For the text-containing cell, return its midpoint in [x, y] coordinate format. 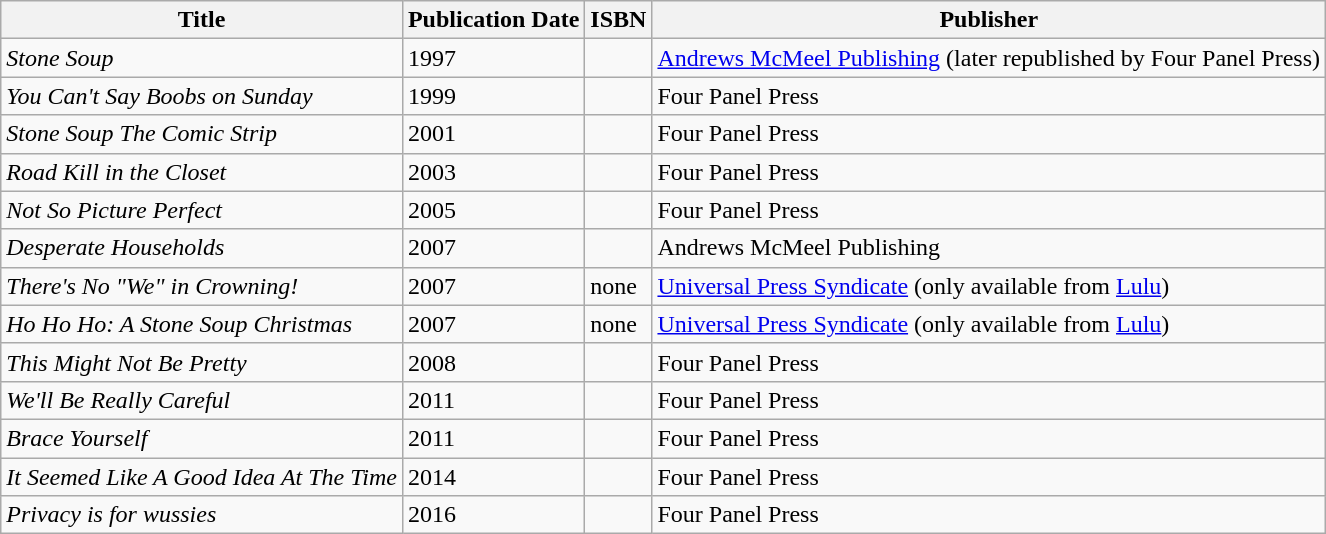
Privacy is for wussies [202, 515]
There's No "We" in Crowning! [202, 286]
1999 [493, 96]
Desperate Households [202, 248]
It Seemed Like A Good Idea At The Time [202, 477]
Andrews McMeel Publishing [989, 248]
Publication Date [493, 20]
We'll Be Really Careful [202, 400]
Ho Ho Ho: A Stone Soup Christmas [202, 324]
Stone Soup [202, 58]
2005 [493, 210]
2014 [493, 477]
Title [202, 20]
Not So Picture Perfect [202, 210]
2001 [493, 134]
You Can't Say Boobs on Sunday [202, 96]
Andrews McMeel Publishing (later republished by Four Panel Press) [989, 58]
1997 [493, 58]
2016 [493, 515]
Stone Soup The Comic Strip [202, 134]
Brace Yourself [202, 438]
ISBN [618, 20]
Road Kill in the Closet [202, 172]
2003 [493, 172]
Publisher [989, 20]
This Might Not Be Pretty [202, 362]
2008 [493, 362]
